Provide the (x, y) coordinate of the cell's center where the given text is located.  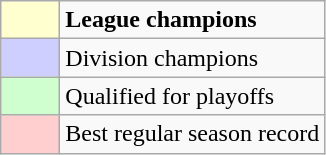
League champions (192, 20)
Division champions (192, 58)
Qualified for playoffs (192, 96)
Best regular season record (192, 134)
